Locate the cell with the specified text and output its (X, Y) center coordinate. 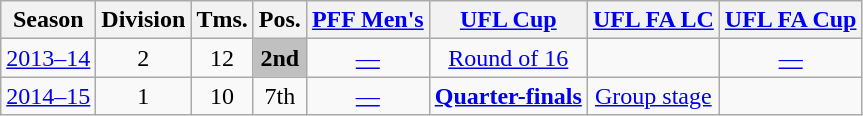
12 (222, 58)
UFL Cup (508, 20)
1 (144, 96)
Group stage (653, 96)
2014–15 (48, 96)
Round of 16 (508, 58)
Tms. (222, 20)
Division (144, 20)
Season (48, 20)
2013–14 (48, 58)
7th (280, 96)
UFL FA LC (653, 20)
Quarter-finals (508, 96)
2nd (280, 58)
PFF Men's (368, 20)
10 (222, 96)
2 (144, 58)
Pos. (280, 20)
UFL FA Cup (790, 20)
